Extract the [x, y] coordinate from the center of the cell holding the provided text.  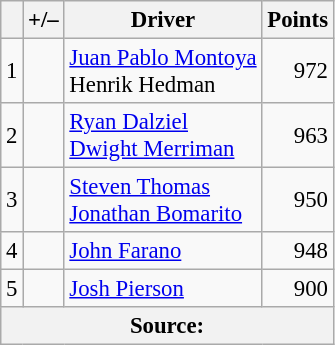
4 [12, 251]
2 [12, 136]
5 [12, 289]
3 [12, 200]
1 [12, 72]
963 [298, 136]
900 [298, 289]
Driver [163, 20]
+/– [44, 20]
950 [298, 200]
John Farano [163, 251]
Juan Pablo Montoya Henrik Hedman [163, 72]
972 [298, 72]
Points [298, 20]
Josh Pierson [163, 289]
Ryan Dalziel Dwight Merriman [163, 136]
948 [298, 251]
Steven Thomas Jonathan Bomarito [163, 200]
